For the text-containing cell, return its midpoint in (X, Y) coordinate format. 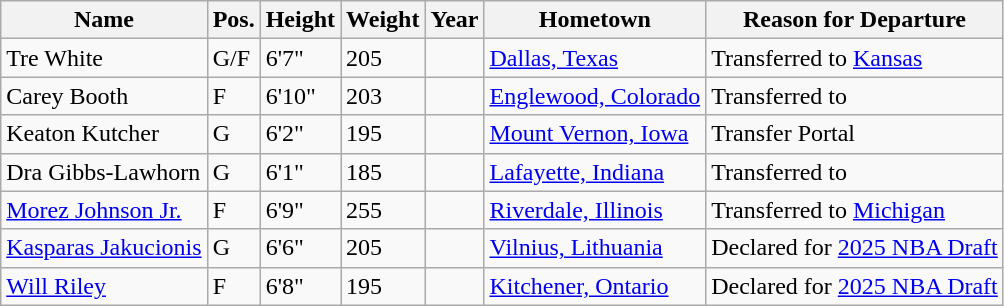
6'2" (300, 134)
Transferred to Kansas (855, 58)
Tre White (104, 58)
Kasparas Jakucionis (104, 248)
G/F (234, 58)
Vilnius, Lithuania (595, 248)
6'7" (300, 58)
255 (383, 210)
Height (300, 20)
Pos. (234, 20)
6'1" (300, 172)
6'8" (300, 286)
Dra Gibbs-Lawhorn (104, 172)
Reason for Departure (855, 20)
Lafayette, Indiana (595, 172)
6'10" (300, 96)
Keaton Kutcher (104, 134)
Morez Johnson Jr. (104, 210)
Riverdale, Illinois (595, 210)
Transfer Portal (855, 134)
6'6" (300, 248)
Carey Booth (104, 96)
Year (454, 20)
Transferred to Michigan (855, 210)
6'9" (300, 210)
Mount Vernon, Iowa (595, 134)
Will Riley (104, 286)
203 (383, 96)
185 (383, 172)
Englewood, Colorado (595, 96)
Name (104, 20)
Kitchener, Ontario (595, 286)
Hometown (595, 20)
Weight (383, 20)
Dallas, Texas (595, 58)
